Identify which cell holds the provided text, then report its [X, Y] central coordinate. 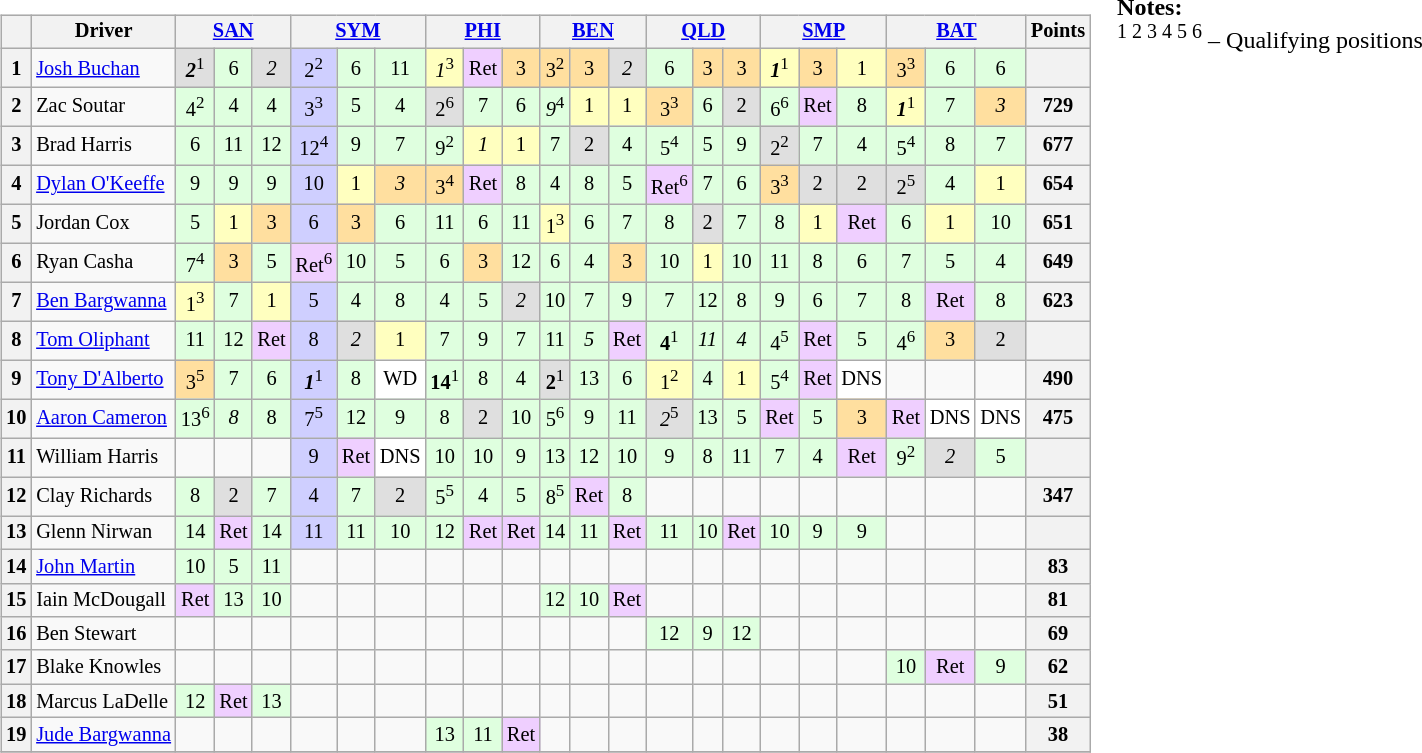
651 [1058, 224]
Driver [104, 32]
Zac Soutar [104, 106]
Marcus LaDelle [104, 701]
677 [1058, 146]
34 [444, 184]
Tony D'Alberto [104, 380]
Iain McDougall [104, 600]
35 [196, 380]
Blake Knowles [104, 667]
BAT [956, 32]
BEN [593, 32]
Ryan Casha [104, 262]
18 [16, 701]
623 [1058, 302]
41 [669, 340]
Glenn Nirwan [104, 533]
55 [444, 496]
15 [16, 600]
649 [1058, 262]
654 [1058, 184]
62 [1058, 667]
SMP [824, 32]
Points [1058, 32]
75 [313, 418]
Ben Bargwanna [104, 302]
81 [1058, 600]
Jude Bargwanna [104, 735]
94 [555, 106]
Clay Richards [104, 496]
26 [444, 106]
QLD [704, 32]
45 [780, 340]
136 [196, 418]
475 [1058, 418]
51 [1058, 701]
Jordan Cox [104, 224]
Aaron Cameron [104, 418]
16 [16, 634]
William Harris [104, 458]
124 [313, 146]
83 [1058, 566]
17 [16, 667]
141 [444, 380]
347 [1058, 496]
19 [16, 735]
85 [555, 496]
John Martin [104, 566]
729 [1058, 106]
Dylan O'Keeffe [104, 184]
SYM [358, 32]
38 [1058, 735]
SAN [234, 32]
32 [555, 68]
WD [400, 380]
74 [196, 262]
Tom Oliphant [104, 340]
66 [780, 106]
46 [906, 340]
69 [1058, 634]
Josh Buchan [104, 68]
490 [1058, 380]
56 [555, 418]
Brad Harris [104, 146]
Ben Stewart [104, 634]
42 [196, 106]
PHI [482, 32]
